Pinpoint the cell where the given text exists, returning its [X, Y] midpoint coordinate. 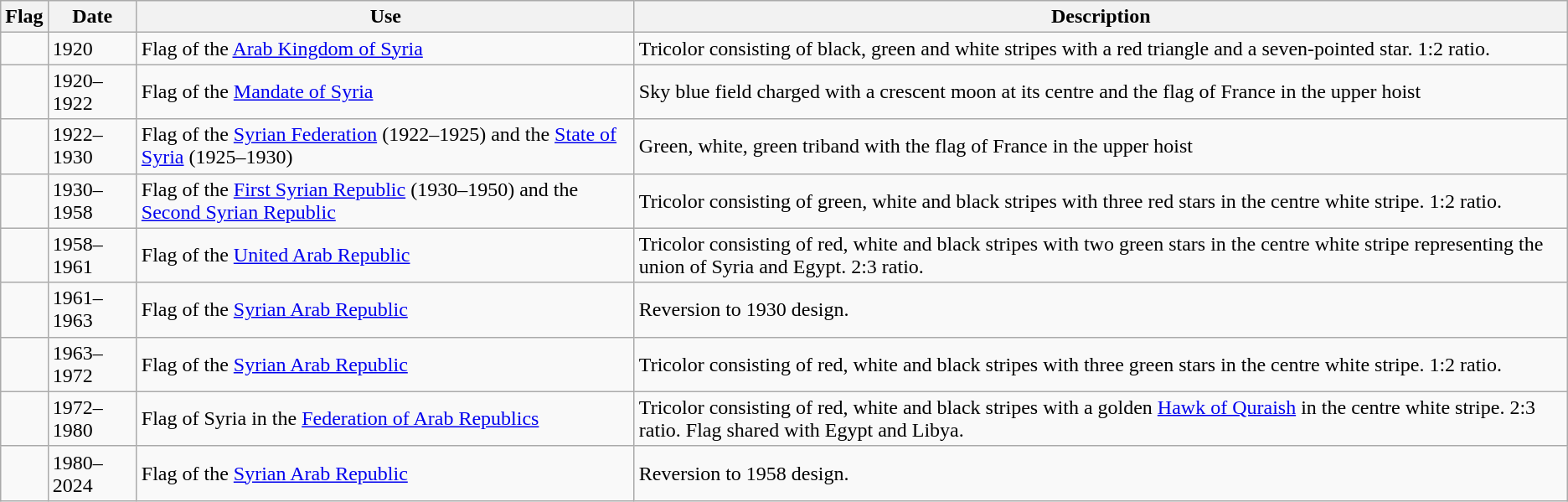
1922–1930 [92, 146]
Sky blue field charged with a crescent moon at its centre and the flag of France in the upper hoist [1101, 92]
1958–1961 [92, 255]
1930–1958 [92, 201]
Flag [24, 17]
Flag of the Syrian Federation (1922–1925) and the State of Syria (1925–1930) [385, 146]
Tricolor consisting of black, green and white stripes with a red triangle and a seven-pointed star. 1:2 ratio. [1101, 49]
Reversion to 1958 design. [1101, 473]
Date [92, 17]
Flag of the Mandate of Syria [385, 92]
1980–2024 [92, 473]
Flag of the United Arab Republic [385, 255]
Description [1101, 17]
Reversion to 1930 design. [1101, 310]
1961–1963 [92, 310]
1920 [92, 49]
Flag of Syria in the Federation of Arab Republics [385, 419]
1972–1980 [92, 419]
1920–1922 [92, 92]
Use [385, 17]
Green, white, green triband with the flag of France in the upper hoist [1101, 146]
Flag of the First Syrian Republic (1930–1950) and the Second Syrian Republic [385, 201]
Tricolor consisting of red, white and black stripes with three green stars in the centre white stripe. 1:2 ratio. [1101, 364]
Tricolor consisting of green, white and black stripes with three red stars in the centre white stripe. 1:2 ratio. [1101, 201]
Flag of the Arab Kingdom of Syria [385, 49]
1963–1972 [92, 364]
